Identify which cell holds the provided text, then report its [X, Y] central coordinate. 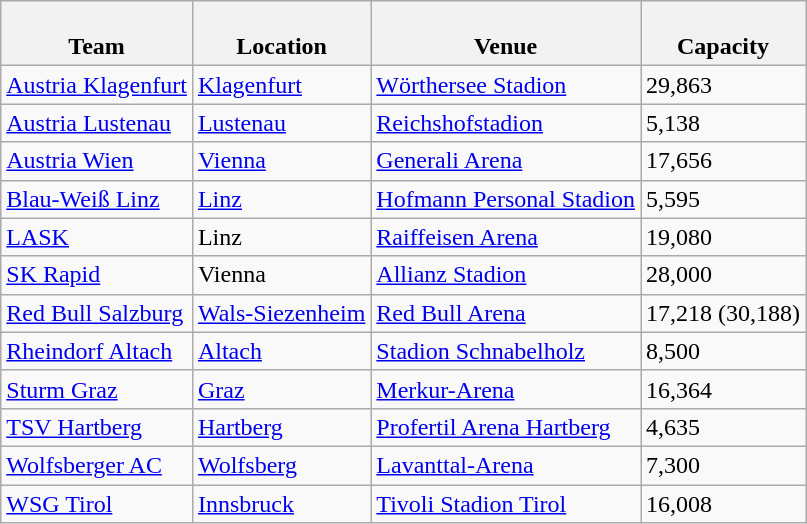
Capacity [724, 34]
Sturm Graz [97, 389]
Lavanttal-Arena [506, 465]
Reichshofstadion [506, 123]
Wörthersee Stadion [506, 85]
Austria Lustenau [97, 123]
17,218 (30,188) [724, 313]
28,000 [724, 275]
Lustenau [281, 123]
Location [281, 34]
Venue [506, 34]
Austria Klagenfurt [97, 85]
Wolfsberg [281, 465]
Wolfsberger AC [97, 465]
Blau-Weiß Linz [97, 199]
Wals-Siezenheim [281, 313]
Altach [281, 351]
WSG Tirol [97, 503]
Red Bull Salzburg [97, 313]
4,635 [724, 427]
5,138 [724, 123]
Generali Arena [506, 161]
Tivoli Stadion Tirol [506, 503]
Team [97, 34]
Graz [281, 389]
16,008 [724, 503]
Hofmann Personal Stadion [506, 199]
Profertil Arena Hartberg [506, 427]
Klagenfurt [281, 85]
17,656 [724, 161]
TSV Hartberg [97, 427]
Red Bull Arena [506, 313]
29,863 [724, 85]
Stadion Schnabelholz [506, 351]
Innsbruck [281, 503]
SK Rapid [97, 275]
5,595 [724, 199]
Hartberg [281, 427]
Austria Wien [97, 161]
Merkur-Arena [506, 389]
Rheindorf Altach [97, 351]
19,080 [724, 237]
Allianz Stadion [506, 275]
LASK [97, 237]
8,500 [724, 351]
7,300 [724, 465]
16,364 [724, 389]
Raiffeisen Arena [506, 237]
